Scan for the cell matching the given text and deliver its (x, y) coordinate at center. 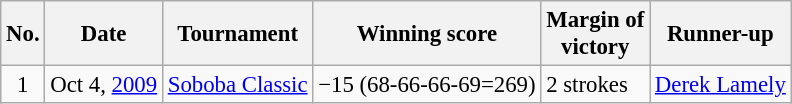
Tournament (237, 34)
1 (23, 85)
Runner-up (721, 34)
Date (104, 34)
Soboba Classic (237, 85)
Derek Lamely (721, 85)
Margin ofvictory (596, 34)
Winning score (427, 34)
2 strokes (596, 85)
−15 (68-66-66-69=269) (427, 85)
Oct 4, 2009 (104, 85)
No. (23, 34)
